Extract the (X, Y) coordinate from the center of the cell holding the provided text.  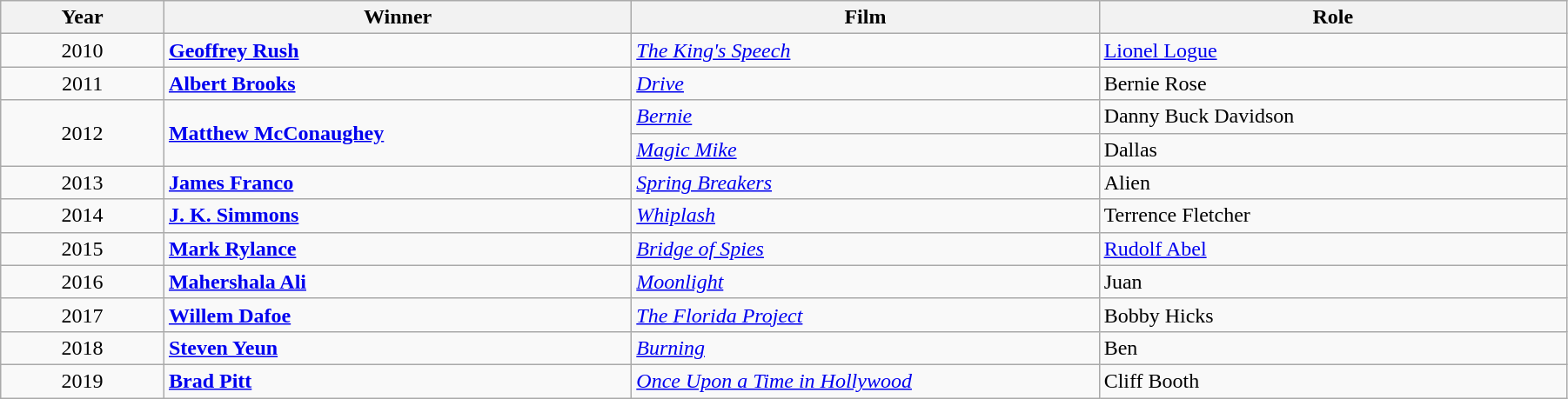
Spring Breakers (865, 183)
Year (83, 17)
2010 (83, 50)
Burning (865, 348)
Bernie Rose (1333, 83)
2019 (83, 381)
Geoffrey Rush (397, 50)
Cliff Booth (1333, 381)
Mahershala Ali (397, 282)
Albert Brooks (397, 83)
Juan (1333, 282)
Mark Rylance (397, 249)
2018 (83, 348)
J. K. Simmons (397, 216)
Alien (1333, 183)
Winner (397, 17)
Role (1333, 17)
Lionel Logue (1333, 50)
2014 (83, 216)
Dallas (1333, 150)
2017 (83, 315)
Rudolf Abel (1333, 249)
Matthew McConaughey (397, 133)
Moonlight (865, 282)
Whiplash (865, 216)
James Franco (397, 183)
2012 (83, 133)
2011 (83, 83)
Magic Mike (865, 150)
2015 (83, 249)
Drive (865, 83)
The Florida Project (865, 315)
Once Upon a Time in Hollywood (865, 381)
2013 (83, 183)
Bobby Hicks (1333, 315)
Willem Dafoe (397, 315)
Steven Yeun (397, 348)
2016 (83, 282)
Film (865, 17)
Bridge of Spies (865, 249)
Bernie (865, 116)
Brad Pitt (397, 381)
Terrence Fletcher (1333, 216)
Ben (1333, 348)
The King's Speech (865, 50)
Danny Buck Davidson (1333, 116)
